Find where the given text appears and provide that cell's center as (X, Y) coordinate. 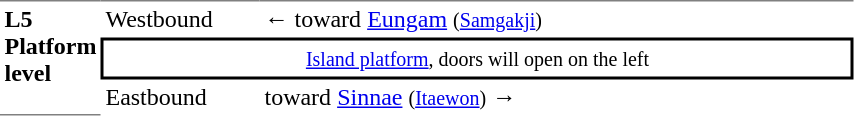
Westbound (180, 19)
Island platform, doors will open on the left (478, 59)
Eastbound (180, 98)
toward Sinnae (Itaewon) → (557, 98)
L5Platform level (50, 58)
← toward Eungam (Samgakji) (557, 19)
